Find where the given text appears and provide that cell's center as [X, Y] coordinate. 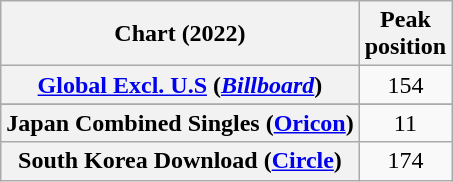
South Korea Download (Circle) [180, 161]
Chart (2022) [180, 34]
174 [405, 161]
11 [405, 123]
154 [405, 85]
Global Excl. U.S (Billboard) [180, 85]
Japan Combined Singles (Oricon) [180, 123]
Peakposition [405, 34]
